Determine the (X, Y) coordinate at the center of the cell enclosing the given text.  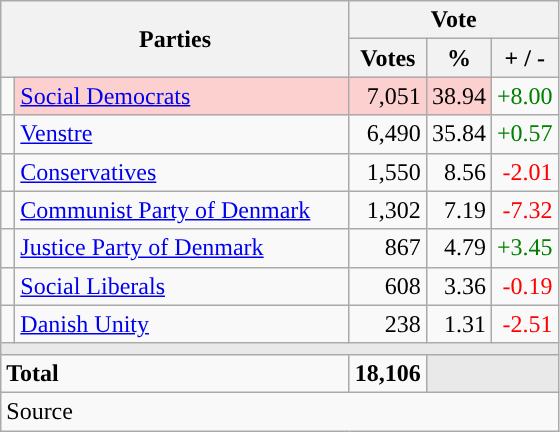
8.56 (458, 172)
Total (176, 373)
35.84 (458, 134)
7,051 (388, 96)
Source (280, 411)
3.36 (458, 286)
4.79 (458, 248)
7.19 (458, 210)
Votes (388, 58)
Social Liberals (182, 286)
Vote (454, 20)
-7.32 (524, 210)
38.94 (458, 96)
608 (388, 286)
+0.57 (524, 134)
1,550 (388, 172)
+3.45 (524, 248)
+8.00 (524, 96)
1.31 (458, 324)
Parties (176, 39)
238 (388, 324)
Danish Unity (182, 324)
Communist Party of Denmark (182, 210)
18,106 (388, 373)
1,302 (388, 210)
-2.01 (524, 172)
Social Democrats (182, 96)
+ / - (524, 58)
6,490 (388, 134)
-2.51 (524, 324)
-0.19 (524, 286)
Justice Party of Denmark (182, 248)
% (458, 58)
867 (388, 248)
Conservatives (182, 172)
Venstre (182, 134)
